Determine the (X, Y) coordinate at the center of the cell enclosing the given text.  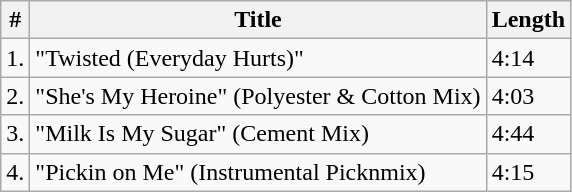
3. (16, 134)
1. (16, 58)
"Milk Is My Sugar" (Cement Mix) (258, 134)
4:14 (528, 58)
"She's My Heroine" (Polyester & Cotton Mix) (258, 96)
"Twisted (Everyday Hurts)" (258, 58)
"Pickin on Me" (Instrumental Picknmix) (258, 172)
Title (258, 20)
2. (16, 96)
4:15 (528, 172)
4:03 (528, 96)
# (16, 20)
4:44 (528, 134)
Length (528, 20)
4. (16, 172)
